Return the [x, y] coordinate for the center point of the cell that contains the specified text.  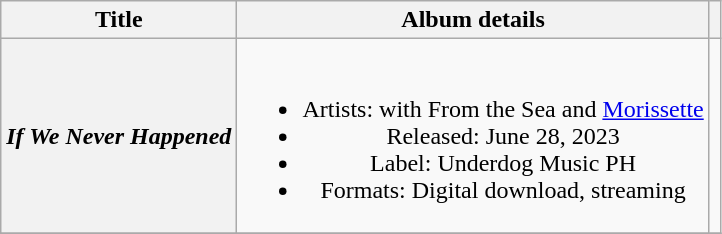
Artists: with From the Sea and MorissetteReleased: June 28, 2023Label: Underdog Music PHFormats: Digital download, streaming [473, 136]
Title [119, 20]
If We Never Happened [119, 136]
Album details [473, 20]
